Scan for the cell matching the given text and deliver its (X, Y) coordinate at center. 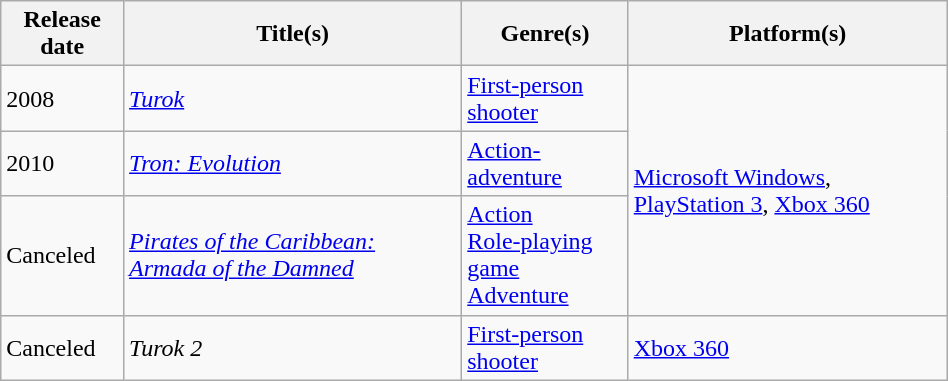
Title(s) (293, 34)
Action-adventure (545, 164)
Pirates of the Caribbean: Armada of the Damned (293, 256)
Genre(s) (545, 34)
2010 (62, 164)
Platform(s) (788, 34)
ActionRole-playing gameAdventure (545, 256)
Microsoft Windows, PlayStation 3, Xbox 360 (788, 190)
Xbox 360 (788, 348)
Turok 2 (293, 348)
Release date (62, 34)
Turok (293, 98)
Tron: Evolution (293, 164)
2008 (62, 98)
